Output the [X, Y] coordinate of the center of the cell containing the given text.  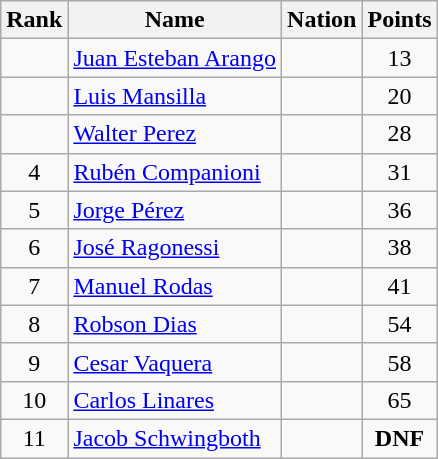
Name [175, 20]
9 [34, 362]
5 [34, 210]
58 [400, 362]
Jorge Pérez [175, 210]
65 [400, 400]
Rubén Companioni [175, 172]
13 [400, 58]
41 [400, 286]
Jacob Schwingboth [175, 438]
Rank [34, 20]
11 [34, 438]
Nation [322, 20]
4 [34, 172]
38 [400, 248]
Walter Perez [175, 134]
Luis Mansilla [175, 96]
Robson Dias [175, 324]
7 [34, 286]
Manuel Rodas [175, 286]
20 [400, 96]
54 [400, 324]
36 [400, 210]
8 [34, 324]
Cesar Vaquera [175, 362]
6 [34, 248]
Points [400, 20]
28 [400, 134]
José Ragonessi [175, 248]
10 [34, 400]
Carlos Linares [175, 400]
Juan Esteban Arango [175, 58]
31 [400, 172]
DNF [400, 438]
